Return (x, y) of the center of cell containing provided text 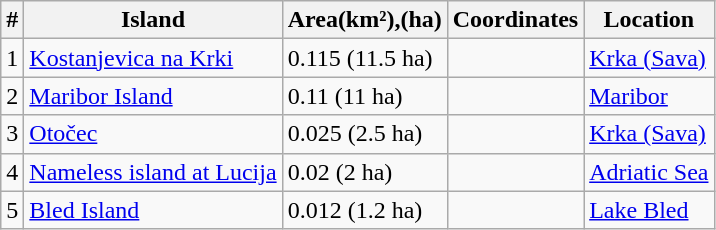
5 (12, 210)
Bled Island (153, 210)
0.012 (1.2 ha) (364, 210)
0.025 (2.5 ha) (364, 134)
0.115 (11.5 ha) (364, 58)
2 (12, 96)
3 (12, 134)
Lake Bled (649, 210)
Nameless island at Lucija (153, 172)
0.02 (2 ha) (364, 172)
Island (153, 20)
# (12, 20)
Coordinates (515, 20)
Otočec (153, 134)
Kostanjevica na Krki (153, 58)
0.11 (11 ha) (364, 96)
4 (12, 172)
1 (12, 58)
Maribor Island (153, 96)
Area(km²),(ha) (364, 20)
Maribor (649, 96)
Adriatic Sea (649, 172)
Location (649, 20)
